Provide the (x, y) coordinate of the cell's center where the given text is located.  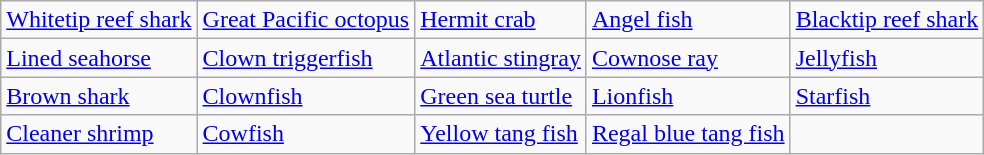
Starfish (887, 96)
Atlantic stingray (501, 58)
Angel fish (688, 20)
Cleaner shrimp (99, 134)
Jellyfish (887, 58)
Brown shark (99, 96)
Clown triggerfish (306, 58)
Cownose ray (688, 58)
Cowfish (306, 134)
Regal blue tang fish (688, 134)
Lionfish (688, 96)
Great Pacific octopus (306, 20)
Yellow tang fish (501, 134)
Green sea turtle (501, 96)
Blacktip reef shark (887, 20)
Hermit crab (501, 20)
Clownfish (306, 96)
Whitetip reef shark (99, 20)
Lined seahorse (99, 58)
